Extract the [X, Y] coordinate from the center of the cell holding the provided text.  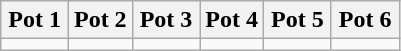
Pot 4 [232, 20]
Pot 5 [298, 20]
Pot 1 [35, 20]
Pot 3 [166, 20]
Pot 2 [100, 20]
Pot 6 [365, 20]
